Return (X, Y) of the center of cell containing provided text 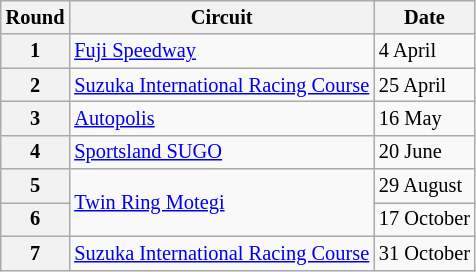
31 October (424, 253)
29 August (424, 186)
Twin Ring Motegi (222, 202)
2 (36, 85)
17 October (424, 219)
Fuji Speedway (222, 51)
Date (424, 17)
6 (36, 219)
4 (36, 152)
Autopolis (222, 118)
Round (36, 17)
20 June (424, 152)
Circuit (222, 17)
1 (36, 51)
7 (36, 253)
16 May (424, 118)
3 (36, 118)
25 April (424, 85)
Sportsland SUGO (222, 152)
4 April (424, 51)
5 (36, 186)
